Detect which cell encompasses the target text, then output its [x, y] center coordinate. 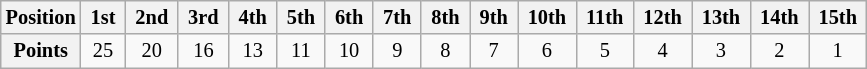
5th [301, 17]
2 [779, 51]
10 [349, 51]
13 [253, 51]
2nd [152, 17]
8th [445, 17]
12th [662, 17]
1st [104, 17]
5 [604, 51]
15th [838, 17]
1 [838, 51]
3 [721, 51]
16 [203, 51]
6th [349, 17]
8 [445, 51]
25 [104, 51]
9th [494, 17]
4th [253, 17]
7 [494, 51]
9 [397, 51]
7th [397, 17]
Points [41, 51]
11 [301, 51]
4 [662, 51]
20 [152, 51]
13th [721, 17]
3rd [203, 17]
Position [41, 17]
6 [547, 51]
11th [604, 17]
10th [547, 17]
14th [779, 17]
